Return the (X, Y) coordinate for the center point of the cell that contains the specified text.  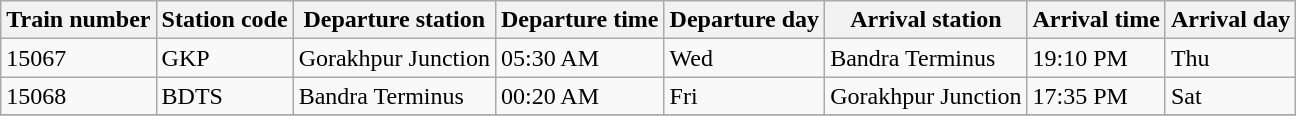
Fri (744, 96)
Train number (78, 20)
BDTS (224, 96)
00:20 AM (580, 96)
Station code (224, 20)
Arrival time (1096, 20)
Thu (1230, 58)
17:35 PM (1096, 96)
Wed (744, 58)
Departure station (394, 20)
Arrival station (926, 20)
Departure time (580, 20)
Arrival day (1230, 20)
19:10 PM (1096, 58)
Departure day (744, 20)
05:30 AM (580, 58)
15067 (78, 58)
Sat (1230, 96)
15068 (78, 96)
GKP (224, 58)
